Capture the cell that displays the provided text and extract its [X, Y] central coordinate. 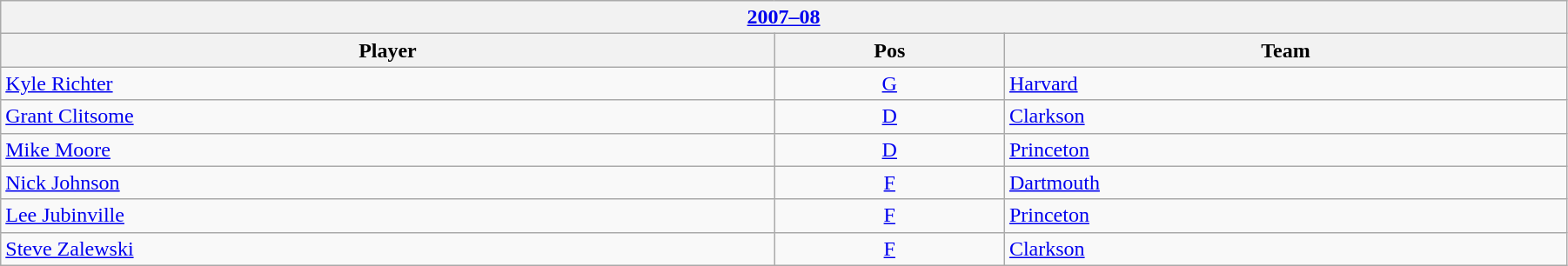
Nick Johnson [388, 183]
Player [388, 50]
Pos [889, 50]
Team [1285, 50]
Grant Clitsome [388, 116]
Steve Zalewski [388, 249]
Mike Moore [388, 150]
Harvard [1285, 83]
Lee Jubinville [388, 216]
Dartmouth [1285, 183]
G [889, 83]
Kyle Richter [388, 83]
2007–08 [784, 17]
